For the text-containing cell, return its midpoint in [x, y] coordinate format. 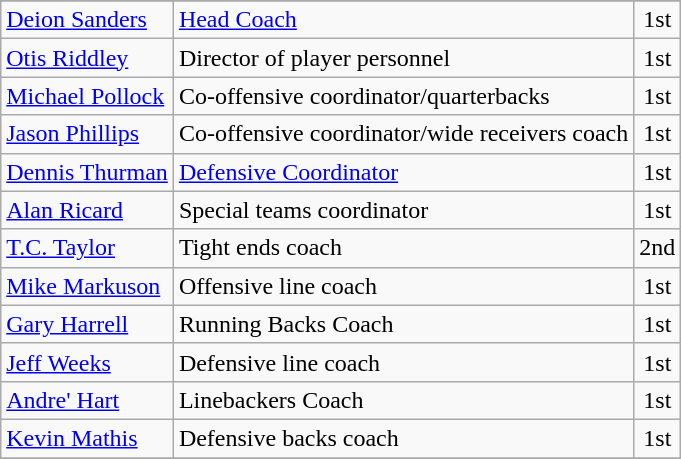
Deion Sanders [88, 20]
Andre' Hart [88, 400]
Head Coach [403, 20]
Director of player personnel [403, 58]
2nd [658, 248]
Defensive line coach [403, 362]
Linebackers Coach [403, 400]
Special teams coordinator [403, 210]
Gary Harrell [88, 324]
Running Backs Coach [403, 324]
Jeff Weeks [88, 362]
Defensive backs coach [403, 438]
Co-offensive coordinator/wide receivers coach [403, 134]
Dennis Thurman [88, 172]
Defensive Coordinator [403, 172]
Kevin Mathis [88, 438]
Jason Phillips [88, 134]
Michael Pollock [88, 96]
Alan Ricard [88, 210]
Otis Riddley [88, 58]
Tight ends coach [403, 248]
Mike Markuson [88, 286]
T.C. Taylor [88, 248]
Co-offensive coordinator/quarterbacks [403, 96]
Offensive line coach [403, 286]
